Pinpoint the cell where the given text exists, returning its [X, Y] midpoint coordinate. 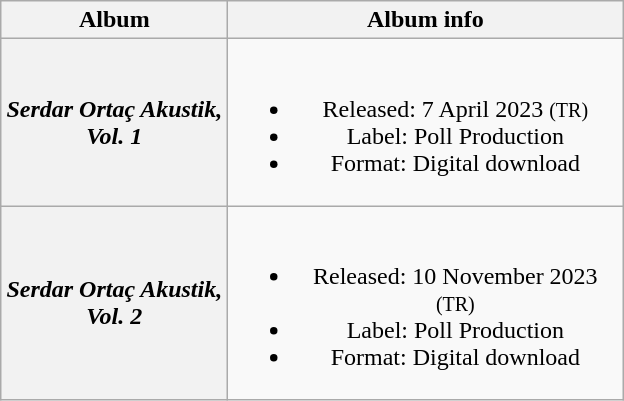
Album [114, 20]
Serdar Ortaç Akustik, Vol. 1 [114, 122]
Released: 10 November 2023 (TR)Label: Poll ProductionFormat: Digital download [426, 303]
Album info [426, 20]
Released: 7 April 2023 (TR)Label: Poll ProductionFormat: Digital download [426, 122]
Serdar Ortaç Akustik, Vol. 2 [114, 303]
